Find where the given text appears and provide that cell's center as [X, Y] coordinate. 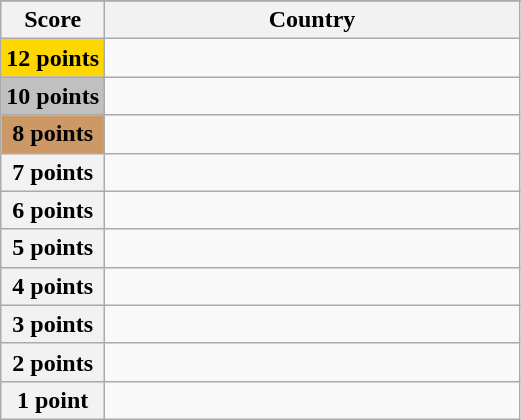
12 points [53, 58]
3 points [53, 324]
4 points [53, 286]
Score [53, 20]
5 points [53, 248]
8 points [53, 134]
Country [312, 20]
2 points [53, 362]
10 points [53, 96]
7 points [53, 172]
1 point [53, 400]
6 points [53, 210]
